Return the [x, y] coordinate for the center point of the cell that contains the specified text.  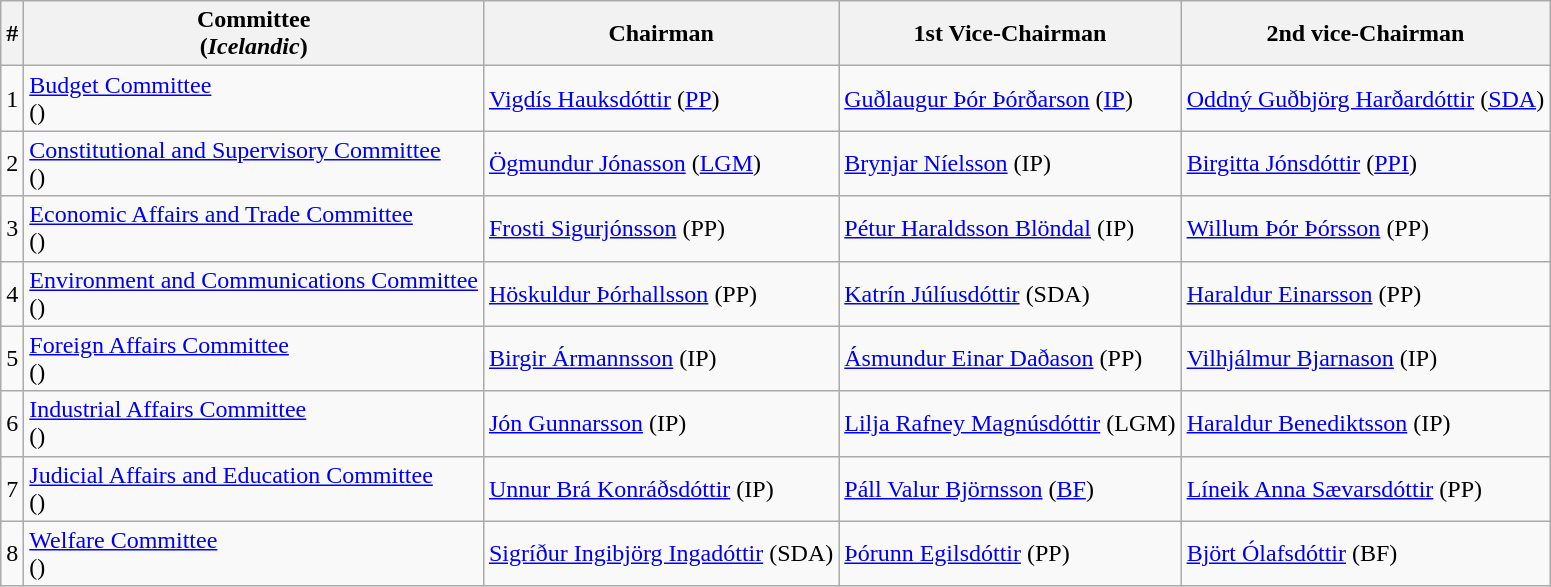
Welfare Committee() [254, 554]
2nd vice-Chairman [1366, 34]
7 [12, 488]
Chairman [660, 34]
Oddný Guðbjörg Harðardóttir (SDA) [1366, 98]
Vilhjálmur Bjarnason (IP) [1366, 358]
Guðlaugur Þór Þórðarson (IP) [1010, 98]
Economic Affairs and Trade Committee() [254, 228]
Industrial Affairs Committee() [254, 424]
Páll Valur Björnsson (BF) [1010, 488]
Pétur Haraldsson Blöndal (IP) [1010, 228]
Frosti Sigurjónsson (PP) [660, 228]
Björt Ólafsdóttir (BF) [1366, 554]
Environment and Communications Committee() [254, 294]
5 [12, 358]
Jón Gunnarsson (IP) [660, 424]
8 [12, 554]
Committee(Icelandic) [254, 34]
Líneik Anna Sævarsdóttir (PP) [1366, 488]
Höskuldur Þórhallsson (PP) [660, 294]
Ásmundur Einar Daðason (PP) [1010, 358]
Haraldur Benediktsson (IP) [1366, 424]
2 [12, 164]
6 [12, 424]
3 [12, 228]
1 [12, 98]
Budget Committee() [254, 98]
Haraldur Einarsson (PP) [1366, 294]
Brynjar Níelsson (IP) [1010, 164]
Lilja Rafney Magnúsdóttir (LGM) [1010, 424]
Birgir Ármannsson (IP) [660, 358]
Constitutional and Supervisory Committee() [254, 164]
Unnur Brá Konráðsdóttir (IP) [660, 488]
# [12, 34]
1st Vice-Chairman [1010, 34]
Vigdís Hauksdóttir (PP) [660, 98]
Birgitta Jónsdóttir (PPI) [1366, 164]
4 [12, 294]
Sigríður Ingibjörg Ingadóttir (SDA) [660, 554]
Foreign Affairs Committee() [254, 358]
Willum Þór Þórsson (PP) [1366, 228]
Judicial Affairs and Education Committee() [254, 488]
Ögmundur Jónasson (LGM) [660, 164]
Katrín Júlíusdóttir (SDA) [1010, 294]
Þórunn Egilsdóttir (PP) [1010, 554]
